Return [x, y] of the center of cell containing provided text 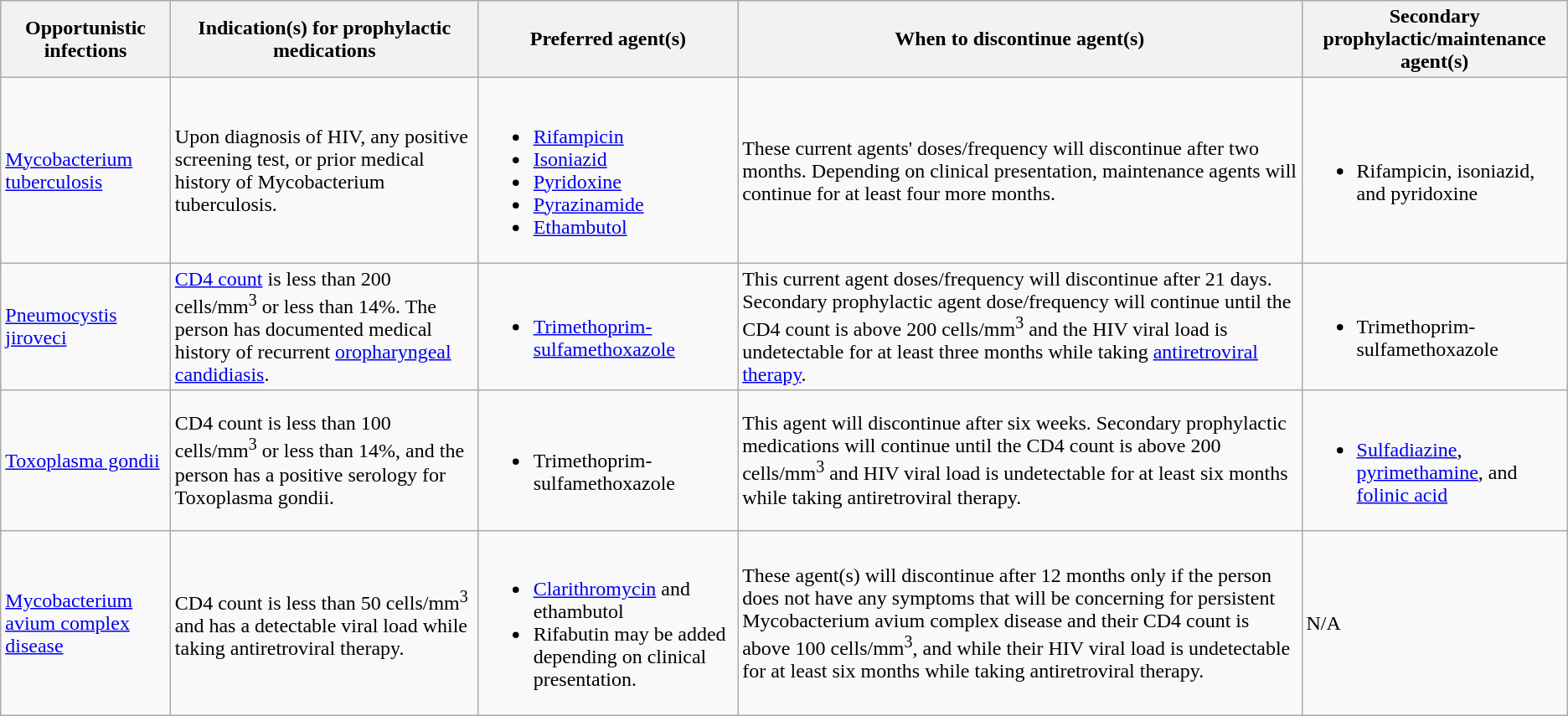
Sulfadiazine, pyrimethamine, and folinic acid [1434, 461]
Opportunistic infections [85, 39]
Mycobacterium tuberculosis [85, 171]
Upon diagnosis of HIV, any positive screening test, or prior medical history of Mycobacterium tuberculosis. [324, 171]
Preferred agent(s) [608, 39]
Clarithromycin and ethambutolRifabutin may be added depending on clinical presentation. [608, 623]
CD4 count is less than 100 cells/mm3 or less than 14%, and the person has a positive serology for Toxoplasma gondii. [324, 461]
Mycobacterium avium complex disease [85, 623]
Pneumocystis jiroveci [85, 327]
CD4 count is less than 50 cells/mm3 and has a detectable viral load while taking antiretroviral therapy. [324, 623]
Toxoplasma gondii [85, 461]
N/A [1434, 623]
Rifampicin, isoniazid, and pyridoxine [1434, 171]
Secondary prophylactic/maintenance agent(s) [1434, 39]
RifampicinIsoniazidPyridoxinePyrazinamideEthambutol [608, 171]
Indication(s) for prophylactic medications [324, 39]
When to discontinue agent(s) [1020, 39]
CD4 count is less than 200 cells/mm3 or less than 14%. The person has documented medical history of recurrent oropharyngeal candidiasis. [324, 327]
